Locate the cell with the specified text and output its (x, y) center coordinate. 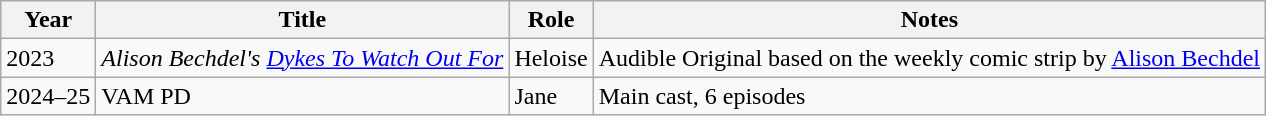
Notes (929, 20)
Role (551, 20)
Heloise (551, 58)
Alison Bechdel's Dykes To Watch Out For (302, 58)
Title (302, 20)
2024–25 (48, 96)
Year (48, 20)
Jane (551, 96)
2023 (48, 58)
Audible Original based on the weekly comic strip by Alison Bechdel (929, 58)
VAM PD (302, 96)
Main cast, 6 episodes (929, 96)
